Determine the (x, y) coordinate at the center of the cell enclosing the given text.  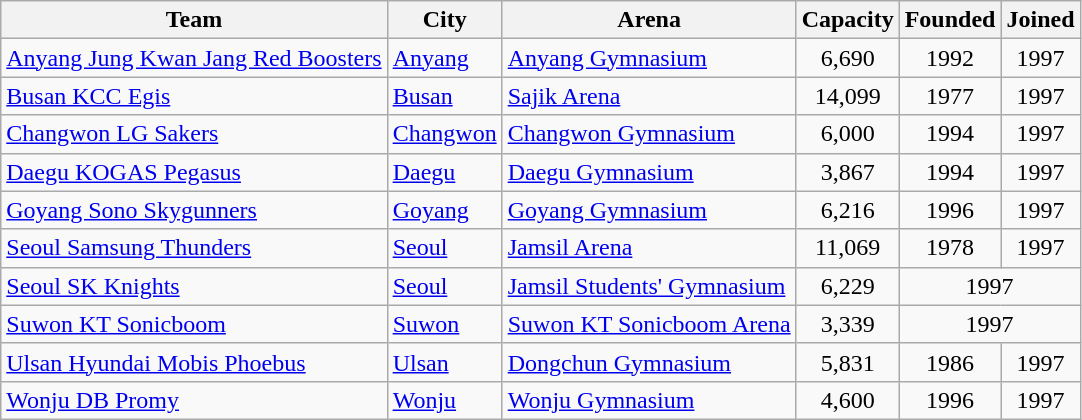
Anyang (444, 58)
Changwon Gymnasium (649, 134)
1978 (950, 248)
1977 (950, 96)
Suwon KT Sonicboom (194, 324)
Joined (1040, 20)
Capacity (848, 20)
Wonju DB Promy (194, 400)
City (444, 20)
6,000 (848, 134)
Ulsan (444, 362)
Jamsil Students' Gymnasium (649, 286)
4,600 (848, 400)
Changwon (444, 134)
Team (194, 20)
Suwon KT Sonicboom Arena (649, 324)
Goyang Sono Skygunners (194, 210)
Sajik Arena (649, 96)
1992 (950, 58)
Ulsan Hyundai Mobis Phoebus (194, 362)
Founded (950, 20)
14,099 (848, 96)
Busan KCC Egis (194, 96)
Anyang Jung Kwan Jang Red Boosters (194, 58)
Busan (444, 96)
11,069 (848, 248)
Changwon LG Sakers (194, 134)
Goyang (444, 210)
Wonju Gymnasium (649, 400)
5,831 (848, 362)
Anyang Gymnasium (649, 58)
Goyang Gymnasium (649, 210)
6,690 (848, 58)
3,867 (848, 172)
Daegu Gymnasium (649, 172)
6,216 (848, 210)
Seoul SK Knights (194, 286)
Jamsil Arena (649, 248)
Daegu KOGAS Pegasus (194, 172)
Arena (649, 20)
6,229 (848, 286)
Seoul Samsung Thunders (194, 248)
Daegu (444, 172)
Wonju (444, 400)
Suwon (444, 324)
Dongchun Gymnasium (649, 362)
3,339 (848, 324)
1986 (950, 362)
